Locate the cell with the specified text and output its [X, Y] center coordinate. 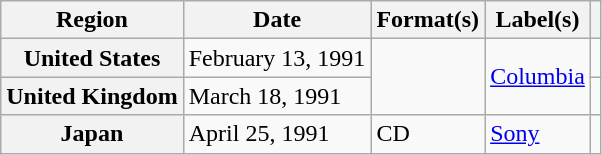
Japan [92, 134]
United Kingdom [92, 96]
April 25, 1991 [277, 134]
CD [428, 134]
Label(s) [538, 20]
Region [92, 20]
March 18, 1991 [277, 96]
Format(s) [428, 20]
United States [92, 58]
Date [277, 20]
Columbia [538, 77]
February 13, 1991 [277, 58]
Sony [538, 134]
